For the text-containing cell, return its midpoint in [X, Y] coordinate format. 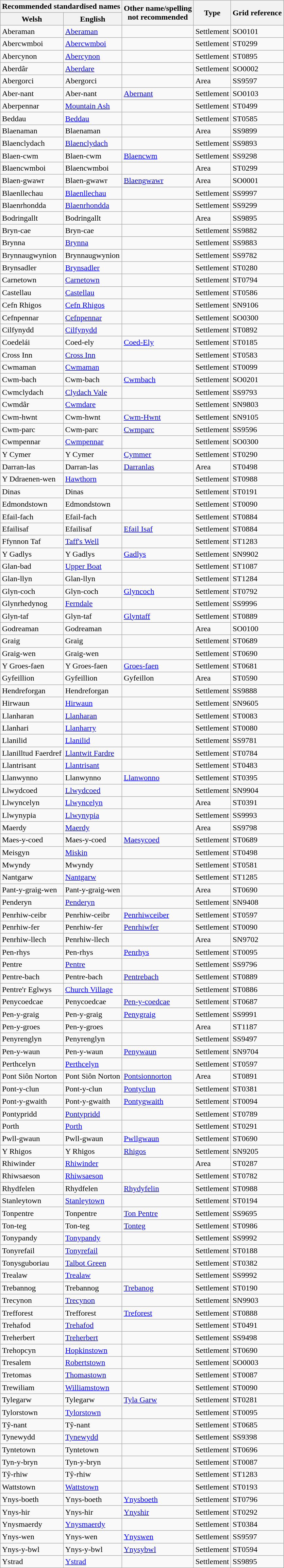
Penygraig [158, 1014]
SO0100 [257, 629]
Tretomas [32, 1375]
SO0201 [257, 380]
SS9781 [257, 740]
SS9695 [257, 1213]
ST0782 [257, 1176]
SN9605 [257, 703]
Gadlys [158, 554]
SS9398 [257, 1437]
ST1187 [257, 1027]
ST0292 [257, 1512]
Ynyshir [158, 1512]
Pontygwaith [158, 1101]
SN9902 [257, 554]
SS9298 [257, 156]
Rhigos [158, 1151]
Talbot Green [93, 1263]
SS9798 [257, 828]
SN9105 [257, 417]
Glyncoch [158, 591]
SN9205 [257, 1151]
ST1087 [257, 566]
English [93, 19]
Penywaun [158, 1052]
Cwmdare [93, 405]
SO0001 [257, 181]
SS9996 [257, 604]
SS9299 [257, 206]
Glyntaff [158, 616]
SS9991 [257, 1014]
SN9704 [257, 1052]
Tonteg [158, 1226]
ST1285 [257, 877]
Taff's Well [93, 541]
ST0193 [257, 1487]
ST0888 [257, 1313]
Llanwonno [158, 778]
ST0290 [257, 454]
SO0002 [257, 69]
Ton Pentre [158, 1213]
ST0281 [257, 1400]
SN9904 [257, 790]
Groes-faen [158, 666]
Abernant [158, 93]
Cymmer [158, 454]
SS9993 [257, 815]
Aberdare [93, 69]
ST0491 [257, 1325]
SS9893 [257, 143]
ST0681 [257, 666]
Pen-y-coedcae [158, 1002]
SS9882 [257, 230]
Welsh [32, 19]
SS9497 [257, 1039]
Coed-Ely [158, 342]
ST0099 [257, 367]
ST0685 [257, 1425]
Pontsionnorton [158, 1076]
ST0291 [257, 1126]
ST0794 [257, 280]
SN9702 [257, 939]
ST0094 [257, 1101]
ST0280 [257, 268]
ST0188 [257, 1251]
Blaengwawr [158, 181]
Grid reference [257, 13]
Penrhiwceiber [158, 915]
Hopkinstown [93, 1350]
ST0594 [257, 1549]
SS9796 [257, 965]
ST0696 [257, 1450]
Treforest [158, 1313]
Other name/spellingnot recommended [158, 13]
Ffynnon Taf [32, 541]
Darranlas [158, 467]
SS9997 [257, 193]
ST0892 [257, 330]
Cwmdâr [32, 405]
Glan-bad [32, 566]
ST0789 [257, 1114]
Mountain Ash [93, 106]
Thomastown [93, 1375]
Cwmparc [158, 430]
Trebanog [158, 1288]
ST0287 [257, 1164]
Aberpennar [32, 106]
Penrhiwfer [158, 927]
Llanharry [93, 728]
SO0101 [257, 31]
Clydach Vale [93, 392]
Trewiliam [32, 1388]
SS9596 [257, 430]
Cwmbach [158, 380]
Llanhari [32, 728]
SS9883 [257, 243]
Tonysguboriau [32, 1263]
ST0586 [257, 293]
Hawthorn [93, 479]
SS9782 [257, 255]
Tresalem [32, 1363]
Pwllgwaun [158, 1138]
ST0499 [257, 106]
Williamstown [93, 1388]
ST0083 [257, 716]
Type [212, 13]
Meisgyn [32, 852]
Maesycoed [158, 840]
ST0895 [257, 56]
Llanilltud Faerdref [32, 753]
ST0483 [257, 766]
SN9408 [257, 902]
Penrhys [158, 952]
SN9903 [257, 1300]
Coedelái [32, 342]
Ferndale [93, 604]
Church Village [93, 989]
SO0003 [257, 1363]
ST0194 [257, 1201]
ST0391 [257, 803]
Pontyclun [158, 1089]
ST0784 [257, 753]
ST0191 [257, 492]
ST0687 [257, 1002]
Y Ddraenen-wen [32, 479]
ST0395 [257, 778]
Pentrebach [158, 977]
SS9793 [257, 392]
ST0581 [257, 865]
SN9106 [257, 305]
ST0886 [257, 989]
Pentre'r Eglwys [32, 989]
ST0382 [257, 1263]
ST0986 [257, 1226]
ST0891 [257, 1076]
ST0590 [257, 678]
Ynyswen [158, 1537]
Trehopcyn [32, 1350]
ST0583 [257, 355]
ST0792 [257, 591]
ST0384 [257, 1524]
ST1284 [257, 579]
Rhydyfelin [158, 1189]
ST0381 [257, 1089]
SN9803 [257, 405]
ST0796 [257, 1499]
SS9899 [257, 131]
Cwm-Hwnt [158, 417]
Ynysybwl [158, 1549]
Upper Boat [93, 566]
Aberdâr [32, 69]
Efail Isaf [158, 529]
ST0185 [257, 342]
Blaencwm [158, 156]
Robertstown [93, 1363]
SO0103 [257, 93]
SS9498 [257, 1338]
ST0080 [257, 728]
Recommended standardised names [61, 7]
ST0585 [257, 118]
Glynrhedynog [32, 604]
Ynysboeth [158, 1499]
Llantwit Fardre [93, 753]
ST0190 [257, 1288]
SS9888 [257, 691]
Miskin [93, 852]
Cwmclydach [32, 392]
Gyfeillon [158, 678]
Coed-ely [93, 342]
Tyla Garw [158, 1400]
